Find where the given text appears and provide that cell's center as [X, Y] coordinate. 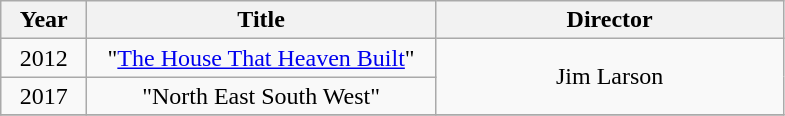
Year [44, 20]
Director [610, 20]
2017 [44, 96]
"North East South West" [262, 96]
Title [262, 20]
2012 [44, 58]
Jim Larson [610, 77]
"The House That Heaven Built" [262, 58]
